Pinpoint the cell where the given text exists, returning its (X, Y) midpoint coordinate. 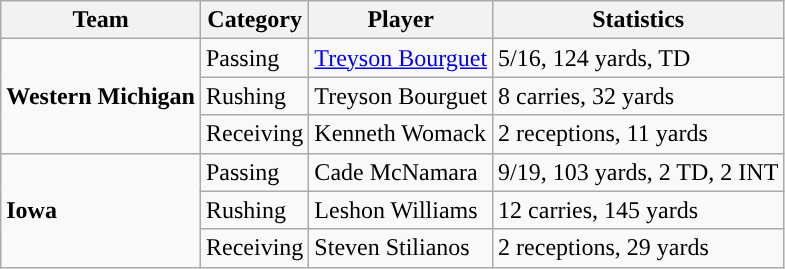
Team (101, 20)
Leshon Williams (401, 210)
Iowa (101, 210)
Steven Stilianos (401, 248)
5/16, 124 yards, TD (638, 58)
Statistics (638, 20)
9/19, 103 yards, 2 TD, 2 INT (638, 172)
Category (254, 20)
2 receptions, 29 yards (638, 248)
Player (401, 20)
Western Michigan (101, 96)
12 carries, 145 yards (638, 210)
Cade McNamara (401, 172)
Kenneth Womack (401, 134)
8 carries, 32 yards (638, 96)
2 receptions, 11 yards (638, 134)
